For the text-containing cell, return its midpoint in (X, Y) coordinate format. 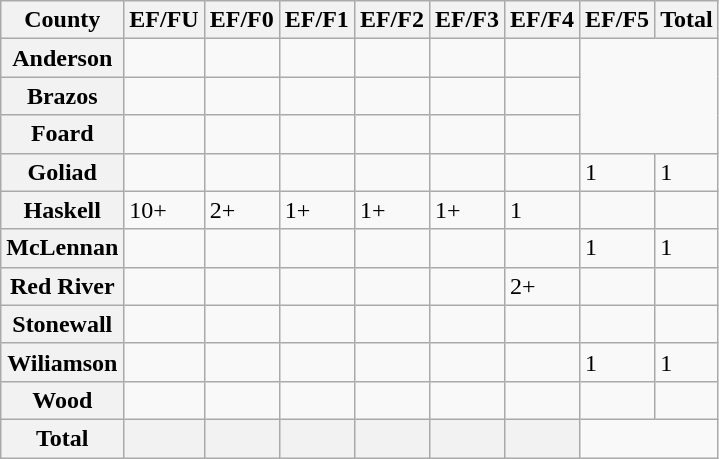
EF/F1 (316, 20)
Red River (62, 286)
EF/FU (164, 20)
EF/F0 (242, 20)
Haskell (62, 210)
Anderson (62, 58)
EF/F3 (466, 20)
Wood (62, 400)
Brazos (62, 96)
Stonewall (62, 324)
County (62, 20)
McLennan (62, 248)
EF/F4 (542, 20)
10+ (164, 210)
Goliad (62, 172)
Foard (62, 134)
EF/F2 (392, 20)
EF/F5 (618, 20)
Wiliamson (62, 362)
